For the text-containing cell, return its midpoint in (X, Y) coordinate format. 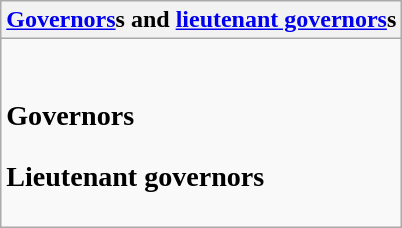
GovernorsLieutenant governors (202, 133)
Governorss and lieutenant governorss (202, 20)
